Detect which cell encompasses the target text, then output its [X, Y] center coordinate. 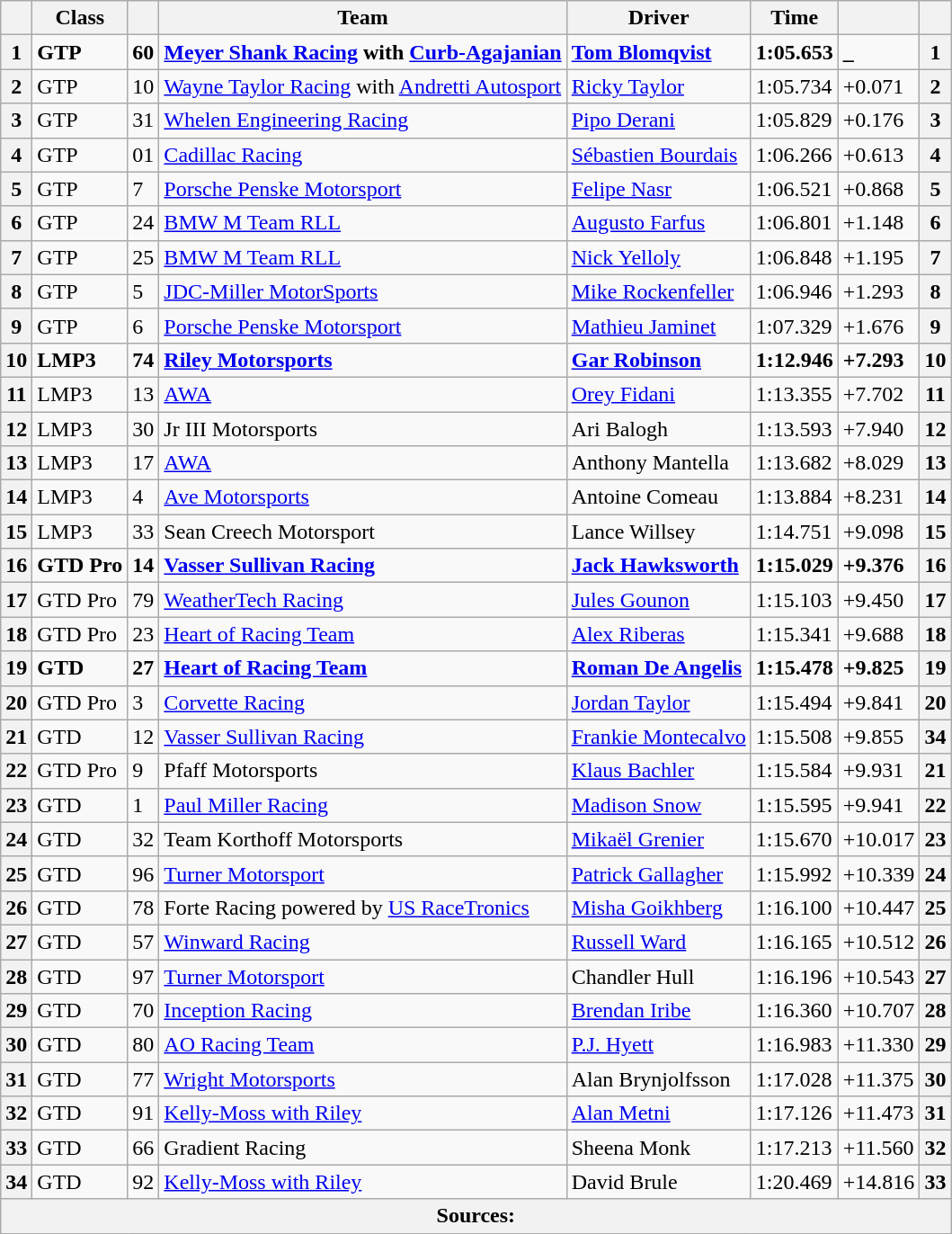
Whelen Engineering Racing [363, 121]
1:13.593 [795, 429]
1:20.469 [795, 1182]
+9.688 [879, 634]
Gradient Racing [363, 1148]
Antoine Comeau [658, 497]
Jules Gounon [658, 600]
+7.702 [879, 394]
David Brule [658, 1182]
01 [144, 155]
1:06.946 [795, 291]
Madison Snow [658, 805]
91 [144, 1113]
_ [879, 52]
1:17.028 [795, 1079]
Riley Motorsports [363, 360]
+9.098 [879, 532]
Russell Ward [658, 942]
Gar Robinson [658, 360]
+10.543 [879, 976]
+10.447 [879, 908]
Nick Yelloly [658, 257]
1:17.213 [795, 1148]
Sources: [476, 1216]
92 [144, 1182]
Paul Miller Racing [363, 805]
66 [144, 1148]
+8.231 [879, 497]
+9.825 [879, 668]
Time [795, 18]
+11.560 [879, 1148]
Tom Blomqvist [658, 52]
1:15.478 [795, 668]
Ari Balogh [658, 429]
Class [80, 18]
Brendan Iribe [658, 1011]
96 [144, 873]
Klaus Bachler [658, 771]
1:15.029 [795, 566]
Pfaff Motorsports [363, 771]
Ave Motorsports [363, 497]
Roman De Angelis [658, 668]
1:07.329 [795, 326]
+14.816 [879, 1182]
1:05.653 [795, 52]
Meyer Shank Racing with Curb-Agajanian [363, 52]
70 [144, 1011]
1:15.494 [795, 702]
60 [144, 52]
Ricky Taylor [658, 86]
1:15.992 [795, 873]
Lance Willsey [658, 532]
+9.841 [879, 702]
1:06.521 [795, 189]
1:05.734 [795, 86]
+1.293 [879, 291]
+9.941 [879, 805]
1:15.595 [795, 805]
Orey Fidani [658, 394]
1:16.360 [795, 1011]
Team [363, 18]
Driver [658, 18]
AO Racing Team [363, 1045]
Sébastien Bourdais [658, 155]
WeatherTech Racing [363, 600]
Jordan Taylor [658, 702]
Mathieu Jaminet [658, 326]
+0.868 [879, 189]
Forte Racing powered by US RaceTronics [363, 908]
+11.375 [879, 1079]
Inception Racing [363, 1011]
1:06.266 [795, 155]
57 [144, 942]
1:16.983 [795, 1045]
Corvette Racing [363, 702]
Alex Riberas [658, 634]
78 [144, 908]
Chandler Hull [658, 976]
74 [144, 360]
1:05.829 [795, 121]
1:15.584 [795, 771]
Cadillac Racing [363, 155]
Misha Goikhberg [658, 908]
80 [144, 1045]
1:16.165 [795, 942]
1:06.848 [795, 257]
1:14.751 [795, 532]
1:15.670 [795, 839]
JDC-Miller MotorSports [363, 291]
97 [144, 976]
+10.017 [879, 839]
+8.029 [879, 463]
Alan Brynjolfsson [658, 1079]
Wayne Taylor Racing with Andretti Autosport [363, 86]
Frankie Montecalvo [658, 737]
Jack Hawksworth [658, 566]
Wright Motorsports [363, 1079]
1:13.884 [795, 497]
1:15.341 [795, 634]
+0.613 [879, 155]
+1.676 [879, 326]
1:17.126 [795, 1113]
1:06.801 [795, 223]
+9.931 [879, 771]
+9.855 [879, 737]
+11.473 [879, 1113]
79 [144, 600]
1:12.946 [795, 360]
+0.071 [879, 86]
Mike Rockenfeller [658, 291]
Augusto Farfus [658, 223]
Patrick Gallagher [658, 873]
77 [144, 1079]
Team Korthoff Motorsports [363, 839]
+10.707 [879, 1011]
+1.148 [879, 223]
Winward Racing [363, 942]
Sean Creech Motorsport [363, 532]
1:13.355 [795, 394]
+10.512 [879, 942]
+7.940 [879, 429]
+10.339 [879, 873]
1:16.100 [795, 908]
Jr III Motorsports [363, 429]
1:15.508 [795, 737]
Anthony Mantella [658, 463]
+9.376 [879, 566]
1:16.196 [795, 976]
+11.330 [879, 1045]
Pipo Derani [658, 121]
Felipe Nasr [658, 189]
+1.195 [879, 257]
+7.293 [879, 360]
+9.450 [879, 600]
Mikaël Grenier [658, 839]
Alan Metni [658, 1113]
P.J. Hyett [658, 1045]
Sheena Monk [658, 1148]
1:13.682 [795, 463]
1:15.103 [795, 600]
+0.176 [879, 121]
